Locate the cell with the specified text and output its [X, Y] center coordinate. 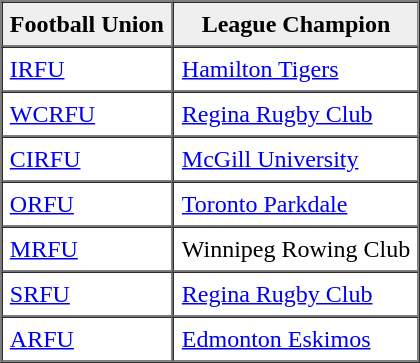
CIRFU [87, 158]
League Champion [296, 24]
Edmonton Eskimos [296, 338]
IRFU [87, 68]
Hamilton Tigers [296, 68]
WCRFU [87, 114]
Winnipeg Rowing Club [296, 248]
Football Union [87, 24]
ORFU [87, 204]
SRFU [87, 294]
Toronto Parkdale [296, 204]
McGill University [296, 158]
ARFU [87, 338]
MRFU [87, 248]
